Pinpoint the cell where the given text exists, returning its (x, y) midpoint coordinate. 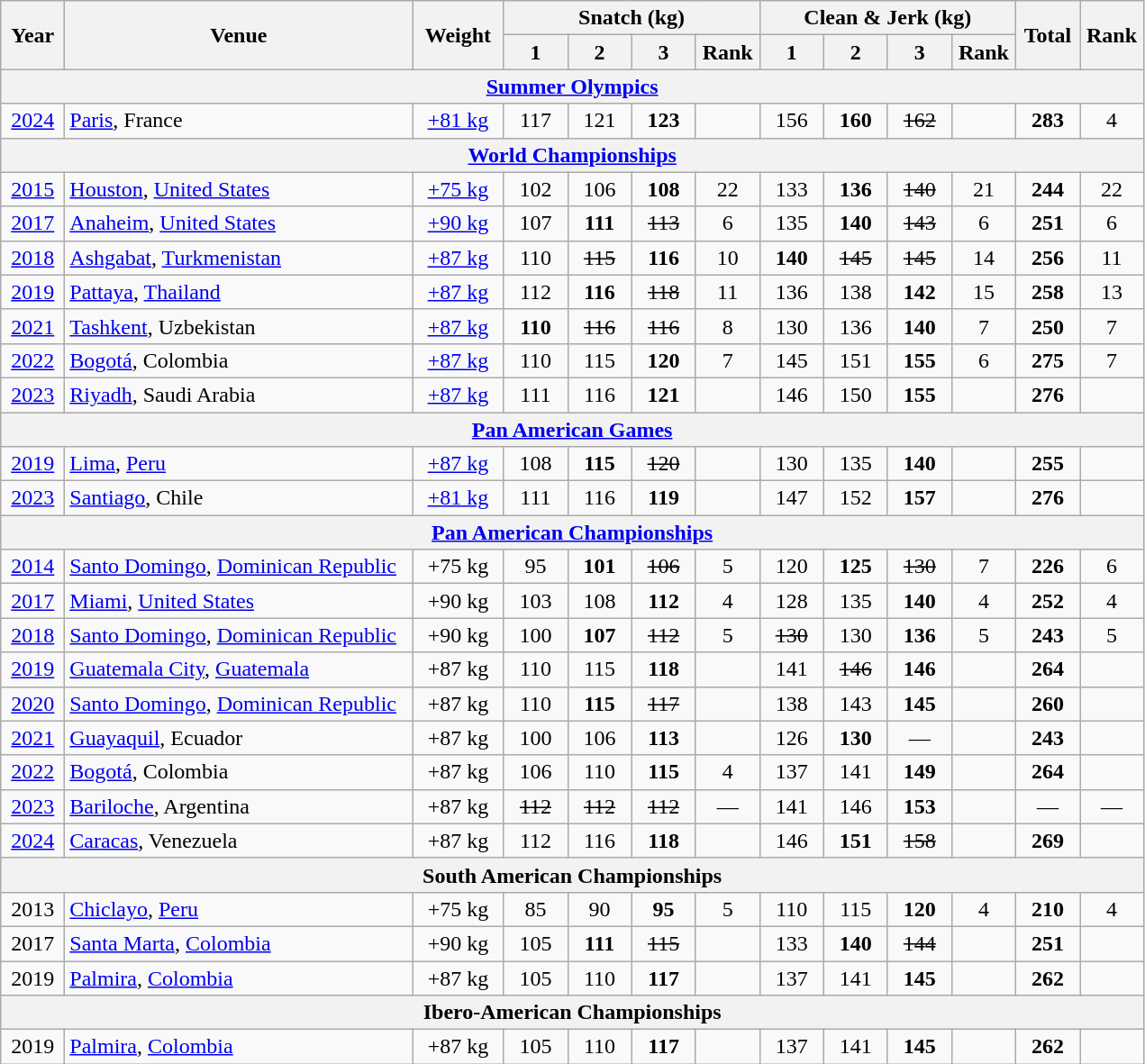
Pan American Championships (573, 532)
Lima, Peru (239, 464)
260 (1047, 704)
144 (919, 943)
275 (1047, 360)
150 (856, 395)
8 (728, 326)
Weight (458, 35)
210 (1047, 909)
152 (856, 498)
Venue (239, 35)
Pattaya, Thailand (239, 292)
142 (919, 292)
Houston, United States (239, 189)
Riyadh, Saudi Arabia (239, 395)
14 (984, 258)
Ibero-American Championships (573, 1013)
Caracas, Venezuela (239, 841)
156 (791, 121)
85 (535, 909)
101 (600, 567)
South American Championships (573, 875)
256 (1047, 258)
252 (1047, 601)
10 (728, 258)
90 (600, 909)
147 (791, 498)
2020 (32, 704)
103 (535, 601)
2013 (32, 909)
Paris, France (239, 121)
128 (791, 601)
283 (1047, 121)
250 (1047, 326)
123 (663, 121)
Ashgabat, Turkmenistan (239, 258)
Chiclayo, Peru (239, 909)
125 (856, 567)
Tashkent, Uzbekistan (239, 326)
160 (856, 121)
Total (1047, 35)
126 (791, 738)
Snatch (kg) (632, 18)
Guatemala City, Guatemala (239, 669)
149 (919, 772)
153 (919, 806)
162 (919, 121)
Guayaquil, Ecuador (239, 738)
Santa Marta, Colombia (239, 943)
13 (1112, 292)
Year (32, 35)
Santiago, Chile (239, 498)
226 (1047, 567)
119 (663, 498)
Bariloche, Argentina (239, 806)
Anaheim, United States (239, 223)
Summer Olympics (573, 86)
21 (984, 189)
157 (919, 498)
244 (1047, 189)
102 (535, 189)
World Championships (573, 155)
255 (1047, 464)
Pan American Games (573, 430)
15 (984, 292)
Clean & Jerk (kg) (887, 18)
2014 (32, 567)
258 (1047, 292)
269 (1047, 841)
2015 (32, 189)
158 (919, 841)
Miami, United States (239, 601)
